Provide the [x, y] coordinate of the cell's center where the given text is located.  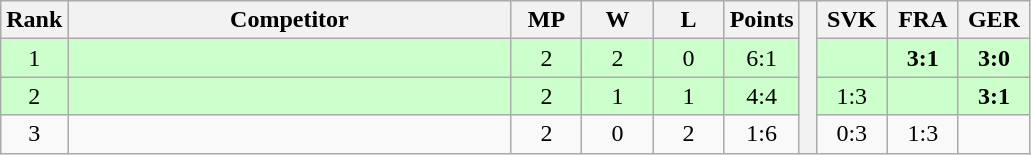
0:3 [852, 134]
1:6 [762, 134]
MP [546, 20]
Points [762, 20]
Rank [34, 20]
L [688, 20]
W [618, 20]
4:4 [762, 96]
3:0 [994, 58]
GER [994, 20]
3 [34, 134]
6:1 [762, 58]
SVK [852, 20]
FRA [922, 20]
Competitor [290, 20]
